For the text-containing cell, return its midpoint in [X, Y] coordinate format. 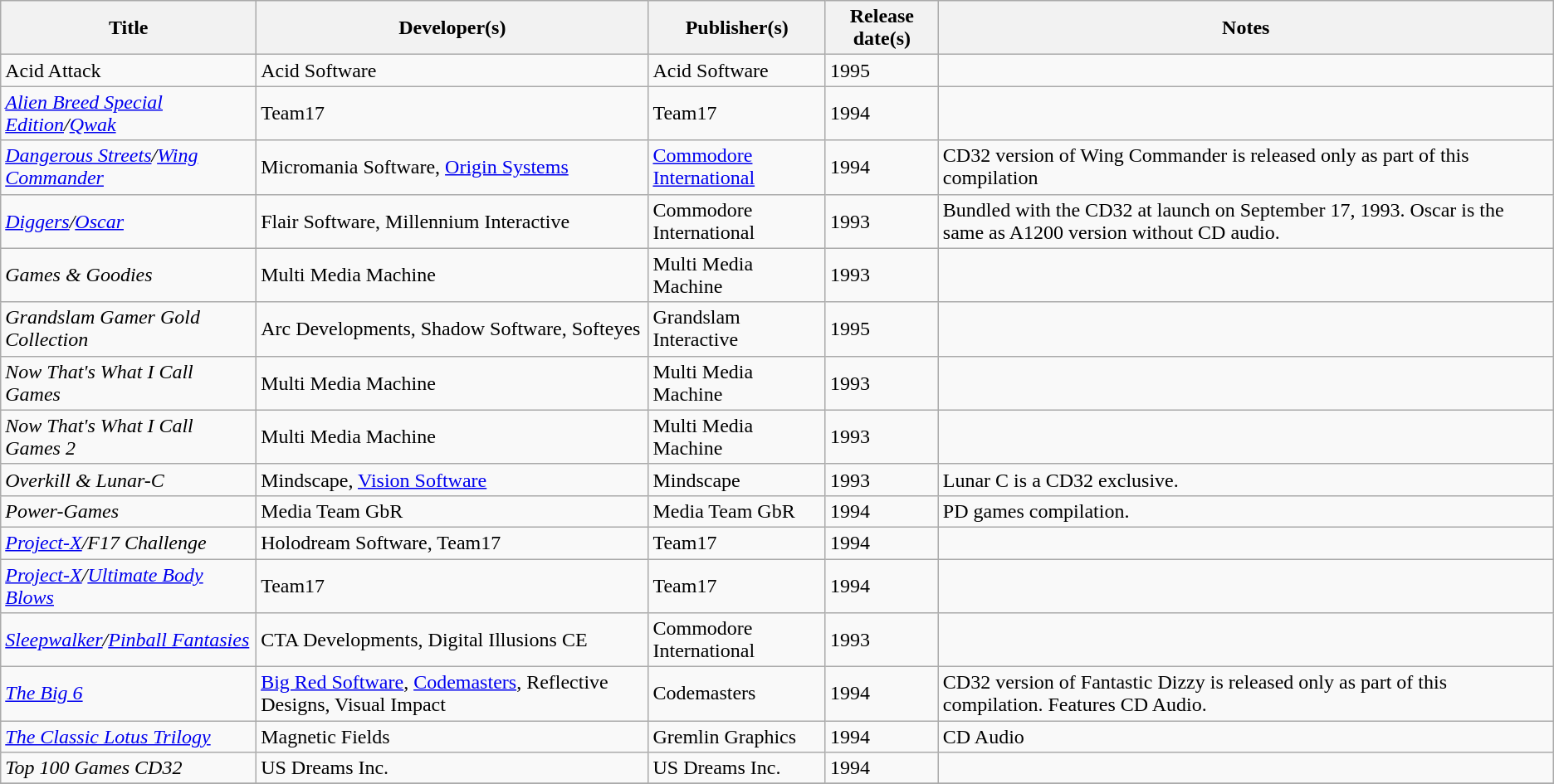
CD32 version of Wing Commander is released only as part of this compilation [1245, 168]
Overkill & Lunar-C [129, 480]
Flair Software, Millennium Interactive [452, 221]
Developer(s) [452, 28]
Mindscape, Vision Software [452, 480]
Diggers/Oscar [129, 221]
Grandslam Interactive [737, 329]
Project-X/Ultimate Body Blows [129, 586]
Dangerous Streets/Wing Commander [129, 168]
Lunar C is a CD32 exclusive. [1245, 480]
Codemasters [737, 694]
CTA Developments, Digital Illusions CE [452, 640]
The Big 6 [129, 694]
Acid Attack [129, 71]
Notes [1245, 28]
Release date(s) [882, 28]
Games & Goodies [129, 275]
Grandslam Gamer Gold Collection [129, 329]
Bundled with the CD32 at launch on September 17, 1993. Oscar is the same as A1200 version without CD audio. [1245, 221]
Publisher(s) [737, 28]
Holodream Software, Team17 [452, 543]
The Classic Lotus Trilogy [129, 737]
Power-Games [129, 511]
Sleepwalker/Pinball Fantasies [129, 640]
Arc Developments, Shadow Software, Softeyes [452, 329]
Big Red Software, Codemasters, Reflective Designs, Visual Impact [452, 694]
CD32 version of Fantastic Dizzy is released only as part of this compilation. Features CD Audio. [1245, 694]
Title [129, 28]
Micromania Software, Origin Systems [452, 168]
Now That's What I Call Games 2 [129, 436]
Project-X/F17 Challenge [129, 543]
Gremlin Graphics [737, 737]
Now That's What I Call Games [129, 383]
PD games compilation. [1245, 511]
CD Audio [1245, 737]
Mindscape [737, 480]
Top 100 Games CD32 [129, 768]
Alien Breed Special Edition/Qwak [129, 113]
Magnetic Fields [452, 737]
